Scan for the cell matching the given text and deliver its (X, Y) coordinate at center. 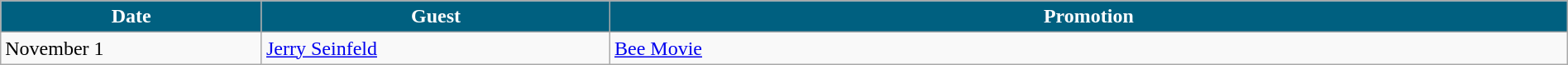
Guest (435, 17)
Promotion (1088, 17)
Bee Movie (1088, 48)
November 1 (131, 48)
Date (131, 17)
Jerry Seinfeld (435, 48)
